Return the [X, Y] coordinate for the center point of the cell that contains the specified text.  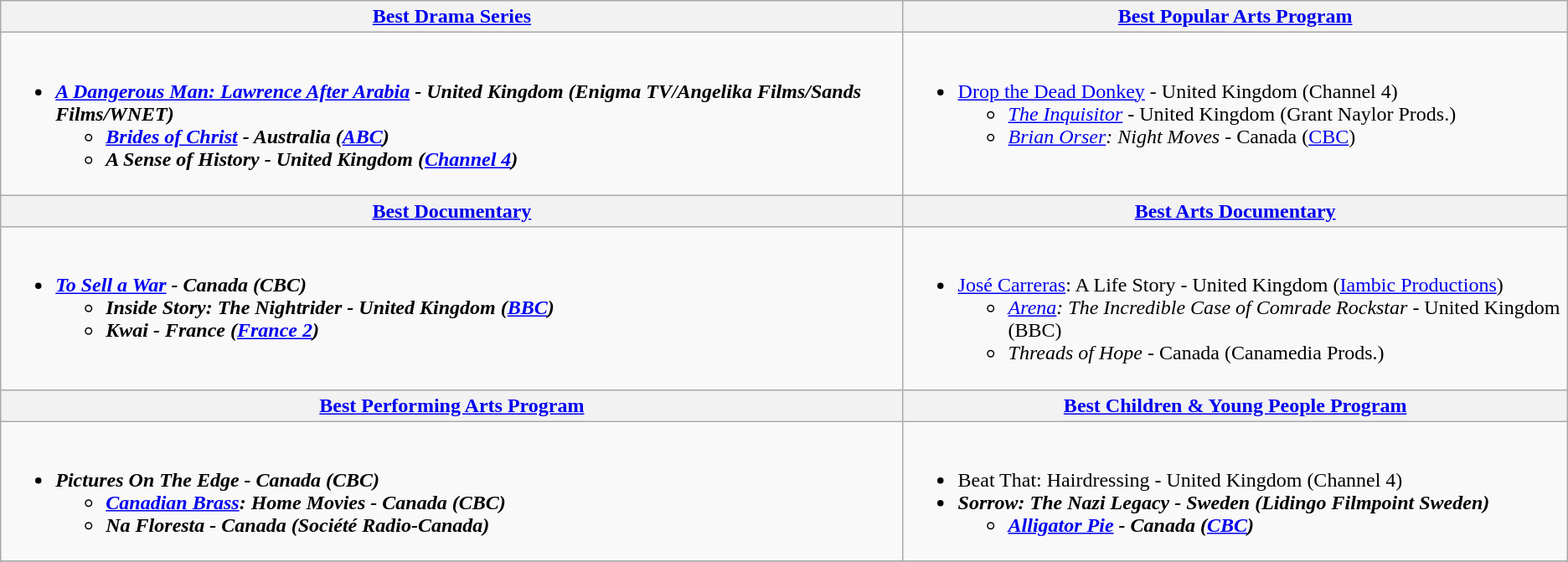
Best Arts Documentary [1235, 211]
To Sell a War - Canada (CBC)Inside Story: The Nightrider - United Kingdom (BBC)Kwai - France (France 2) [452, 308]
Best Drama Series [452, 17]
Beat That: Hairdressing - United Kingdom (Channel 4)Sorrow: The Nazi Legacy - Sweden (Lidingo Filmpoint Sweden)Alligator Pie - Canada (CBC) [1235, 491]
Best Children & Young People Program [1235, 405]
Drop the Dead Donkey - United Kingdom (Channel 4)The Inquisitor - United Kingdom (Grant Naylor Prods.)Brian Orser: Night Moves - Canada (CBC) [1235, 114]
Best Performing Arts Program [452, 405]
Best Documentary [452, 211]
Pictures On The Edge - Canada (CBC)Canadian Brass: Home Movies - Canada (CBC)Na Floresta - Canada (Société Radio-Canada) [452, 491]
Best Popular Arts Program [1235, 17]
